Pinpoint the cell where the given text exists, returning its [X, Y] midpoint coordinate. 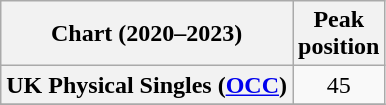
45 [338, 85]
UK Physical Singles (OCC) [147, 85]
Peakposition [338, 34]
Chart (2020–2023) [147, 34]
